Find where the given text appears and provide that cell's center as (X, Y) coordinate. 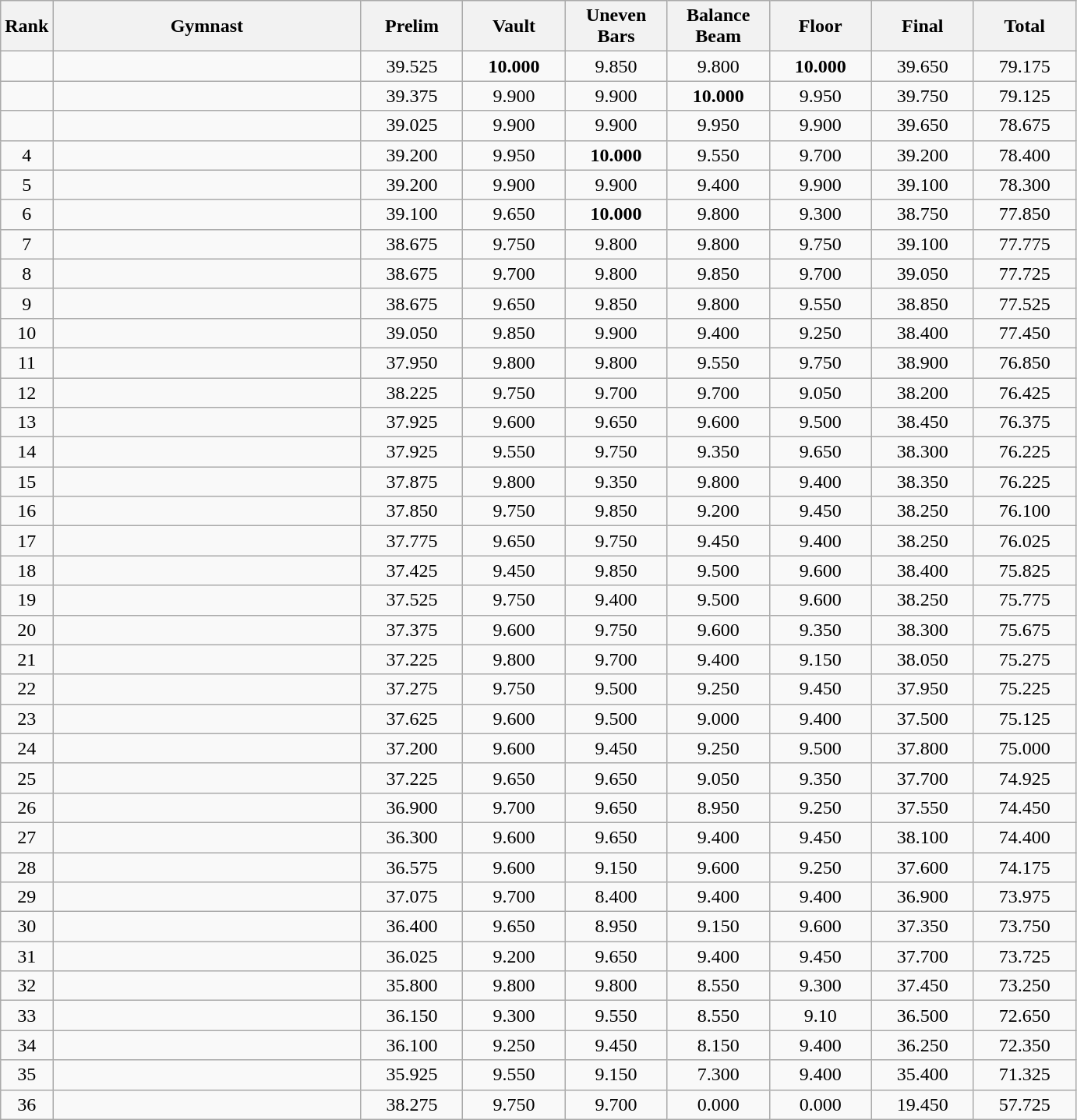
74.925 (1024, 778)
13 (26, 422)
77.850 (1024, 214)
BalanceBeam (719, 26)
39.025 (411, 125)
22 (26, 689)
36.400 (411, 927)
37.600 (923, 867)
6 (26, 214)
37.425 (411, 571)
19 (26, 600)
37.350 (923, 927)
30 (26, 927)
7 (26, 244)
9.000 (719, 719)
8.150 (719, 1045)
37.375 (411, 630)
4 (26, 155)
37.450 (923, 986)
38.050 (923, 659)
76.100 (1024, 511)
31 (26, 956)
78.675 (1024, 125)
32 (26, 986)
36 (26, 1104)
Vault (514, 26)
11 (26, 362)
29 (26, 897)
77.725 (1024, 274)
UnevenBars (616, 26)
7.300 (719, 1075)
26 (26, 807)
37.625 (411, 719)
39.750 (923, 96)
38.225 (411, 392)
10 (26, 333)
37.525 (411, 600)
72.650 (1024, 1016)
78.400 (1024, 155)
9 (26, 303)
79.175 (1024, 66)
75.775 (1024, 600)
33 (26, 1016)
76.375 (1024, 422)
77.525 (1024, 303)
25 (26, 778)
37.850 (411, 511)
14 (26, 452)
Floor (820, 26)
37.075 (411, 897)
74.175 (1024, 867)
76.850 (1024, 362)
75.825 (1024, 571)
36.150 (411, 1016)
28 (26, 867)
Rank (26, 26)
73.750 (1024, 927)
75.225 (1024, 689)
38.200 (923, 392)
8.400 (616, 897)
76.425 (1024, 392)
78.300 (1024, 185)
Gymnast (207, 26)
37.275 (411, 689)
73.725 (1024, 956)
74.400 (1024, 837)
38.450 (923, 422)
Total (1024, 26)
38.850 (923, 303)
9.10 (820, 1016)
73.250 (1024, 986)
79.125 (1024, 96)
23 (26, 719)
35.925 (411, 1075)
15 (26, 482)
18 (26, 571)
37.875 (411, 482)
38.350 (923, 482)
24 (26, 748)
36.025 (411, 956)
35.400 (923, 1075)
35.800 (411, 986)
37.800 (923, 748)
37.775 (411, 541)
73.975 (1024, 897)
21 (26, 659)
36.100 (411, 1045)
39.375 (411, 96)
27 (26, 837)
12 (26, 392)
38.100 (923, 837)
Final (923, 26)
36.575 (411, 867)
36.500 (923, 1016)
77.775 (1024, 244)
34 (26, 1045)
72.350 (1024, 1045)
38.900 (923, 362)
74.450 (1024, 807)
75.275 (1024, 659)
37.550 (923, 807)
5 (26, 185)
38.750 (923, 214)
77.450 (1024, 333)
57.725 (1024, 1104)
19.450 (923, 1104)
39.525 (411, 66)
Prelim (411, 26)
17 (26, 541)
36.300 (411, 837)
75.000 (1024, 748)
16 (26, 511)
38.275 (411, 1104)
20 (26, 630)
35 (26, 1075)
76.025 (1024, 541)
8 (26, 274)
37.500 (923, 719)
75.675 (1024, 630)
75.125 (1024, 719)
36.250 (923, 1045)
71.325 (1024, 1075)
37.200 (411, 748)
